Capture the cell that displays the provided text and extract its (x, y) central coordinate. 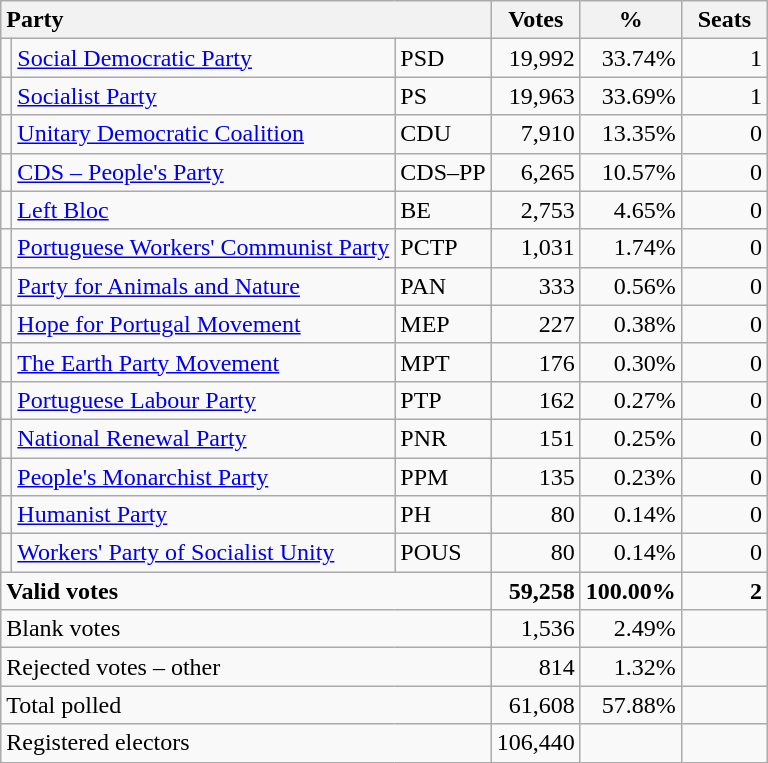
Workers' Party of Socialist Unity (204, 553)
135 (536, 477)
0.56% (630, 286)
6,265 (536, 172)
% (630, 20)
176 (536, 362)
0.38% (630, 324)
0.23% (630, 477)
PSD (443, 58)
Seats (724, 20)
Registered electors (246, 743)
The Earth Party Movement (204, 362)
0.27% (630, 400)
MPT (443, 362)
Total polled (246, 705)
106,440 (536, 743)
Rejected votes – other (246, 667)
10.57% (630, 172)
162 (536, 400)
1.74% (630, 248)
2,753 (536, 210)
Party (246, 20)
4.65% (630, 210)
PCTP (443, 248)
PNR (443, 438)
Portuguese Workers' Communist Party (204, 248)
151 (536, 438)
2.49% (630, 629)
PAN (443, 286)
100.00% (630, 591)
Blank votes (246, 629)
People's Monarchist Party (204, 477)
Left Bloc (204, 210)
Valid votes (246, 591)
Humanist Party (204, 515)
Hope for Portugal Movement (204, 324)
19,992 (536, 58)
1.32% (630, 667)
7,910 (536, 134)
Socialist Party (204, 96)
Unitary Democratic Coalition (204, 134)
BE (443, 210)
1,536 (536, 629)
Social Democratic Party (204, 58)
0.25% (630, 438)
2 (724, 591)
CDU (443, 134)
CDS–PP (443, 172)
PS (443, 96)
CDS – People's Party (204, 172)
57.88% (630, 705)
PPM (443, 477)
814 (536, 667)
33.69% (630, 96)
National Renewal Party (204, 438)
Votes (536, 20)
PTP (443, 400)
19,963 (536, 96)
13.35% (630, 134)
61,608 (536, 705)
33.74% (630, 58)
Portuguese Labour Party (204, 400)
59,258 (536, 591)
Party for Animals and Nature (204, 286)
MEP (443, 324)
227 (536, 324)
333 (536, 286)
POUS (443, 553)
0.30% (630, 362)
1,031 (536, 248)
PH (443, 515)
